Determine the [X, Y] coordinate at the center of the cell enclosing the given text.  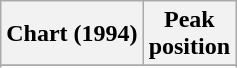
Chart (1994) [72, 34]
Peakposition [189, 34]
